Capture the cell that displays the provided text and extract its [X, Y] central coordinate. 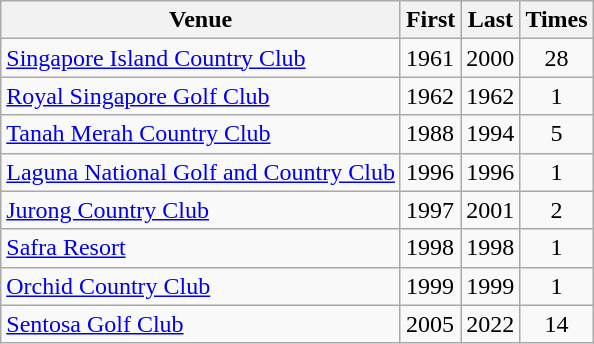
28 [556, 58]
14 [556, 324]
2001 [490, 210]
Singapore Island Country Club [201, 58]
Safra Resort [201, 248]
2000 [490, 58]
5 [556, 134]
1997 [430, 210]
Sentosa Golf Club [201, 324]
Venue [201, 20]
Jurong Country Club [201, 210]
2005 [430, 324]
Royal Singapore Golf Club [201, 96]
First [430, 20]
Laguna National Golf and Country Club [201, 172]
1994 [490, 134]
Orchid Country Club [201, 286]
Tanah Merah Country Club [201, 134]
Last [490, 20]
2 [556, 210]
1988 [430, 134]
2022 [490, 324]
Times [556, 20]
1961 [430, 58]
